Pinpoint the cell where the given text exists, returning its [X, Y] midpoint coordinate. 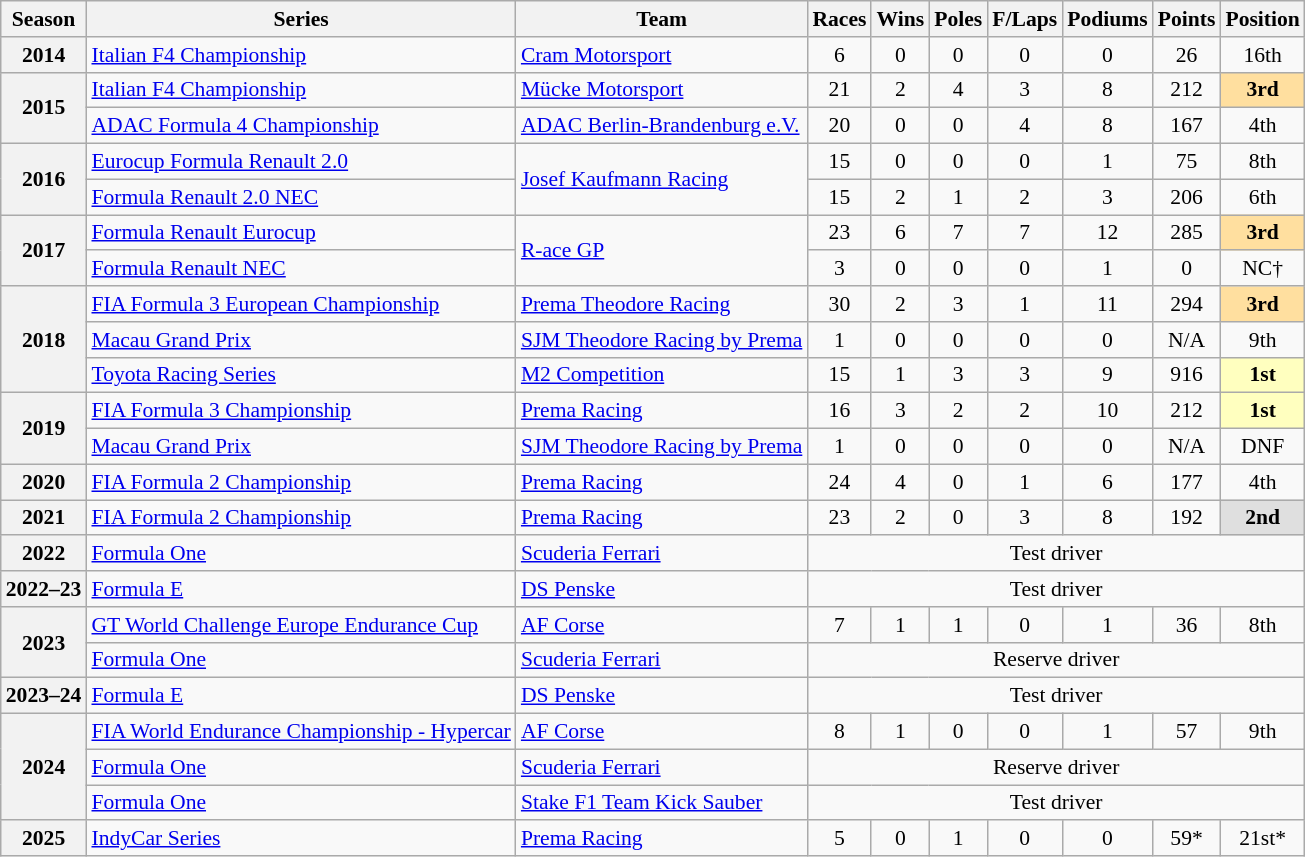
2023 [44, 642]
Mücke Motorsport [662, 90]
Josef Kaufmann Racing [662, 180]
F/Laps [1024, 19]
Stake F1 Team Kick Sauber [662, 803]
2018 [44, 340]
Prema Theodore Racing [662, 304]
Position [1262, 19]
Races [839, 19]
24 [839, 482]
294 [1187, 304]
16 [839, 411]
2014 [44, 55]
FIA Formula 3 European Championship [300, 304]
59* [1187, 839]
ADAC Berlin-Brandenburg e.V. [662, 126]
Formula Renault NEC [300, 269]
DNF [1262, 447]
9 [1108, 375]
26 [1187, 55]
57 [1187, 732]
11 [1108, 304]
2025 [44, 839]
Series [300, 19]
30 [839, 304]
2nd [1262, 518]
206 [1187, 197]
M2 Competition [662, 375]
Season [44, 19]
Team [662, 19]
GT World Challenge Europe Endurance Cup [300, 625]
2021 [44, 518]
21 [839, 90]
NC† [1262, 269]
2022–23 [44, 589]
Formula Renault Eurocup [300, 233]
916 [1187, 375]
2015 [44, 108]
ADAC Formula 4 Championship [300, 126]
177 [1187, 482]
20 [839, 126]
Poles [958, 19]
Toyota Racing Series [300, 375]
10 [1108, 411]
2017 [44, 250]
Formula Renault 2.0 NEC [300, 197]
IndyCar Series [300, 839]
Points [1187, 19]
2023–24 [44, 696]
2019 [44, 428]
285 [1187, 233]
75 [1187, 162]
6th [1262, 197]
192 [1187, 518]
Eurocup Formula Renault 2.0 [300, 162]
FIA Formula 3 Championship [300, 411]
2022 [44, 554]
5 [839, 839]
Cram Motorsport [662, 55]
FIA World Endurance Championship - Hypercar [300, 732]
2024 [44, 768]
12 [1108, 233]
16th [1262, 55]
167 [1187, 126]
R-ace GP [662, 250]
21st* [1262, 839]
2020 [44, 482]
36 [1187, 625]
2016 [44, 180]
Wins [900, 19]
Podiums [1108, 19]
